Provide the [X, Y] coordinate of the cell's center where the given text is located.  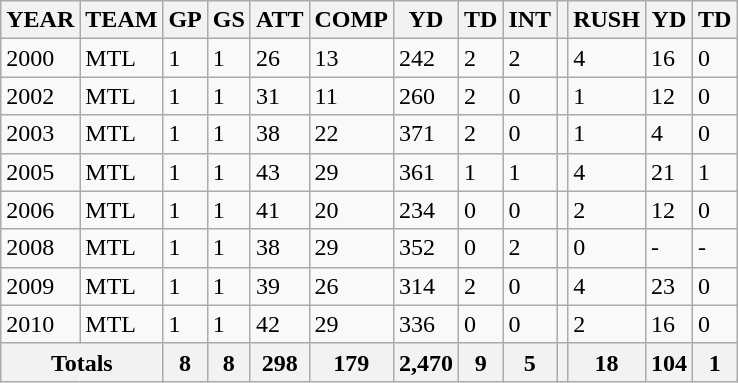
371 [426, 134]
179 [351, 362]
22 [351, 134]
298 [280, 362]
GP [185, 20]
352 [426, 248]
2006 [40, 210]
9 [480, 362]
Totals [82, 362]
2010 [40, 324]
41 [280, 210]
2009 [40, 286]
23 [668, 286]
GS [228, 20]
242 [426, 58]
361 [426, 172]
20 [351, 210]
TEAM [122, 20]
2000 [40, 58]
13 [351, 58]
RUSH [607, 20]
2003 [40, 134]
INT [530, 20]
39 [280, 286]
234 [426, 210]
42 [280, 324]
11 [351, 96]
5 [530, 362]
2008 [40, 248]
18 [607, 362]
2002 [40, 96]
2,470 [426, 362]
YEAR [40, 20]
2005 [40, 172]
104 [668, 362]
336 [426, 324]
COMP [351, 20]
314 [426, 286]
31 [280, 96]
ATT [280, 20]
21 [668, 172]
260 [426, 96]
43 [280, 172]
